Return [X, Y] of the center of cell containing provided text 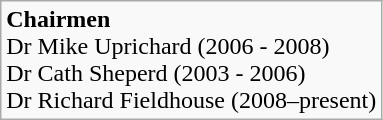
ChairmenDr Mike Uprichard (2006 - 2008) Dr Cath Sheperd (2003 - 2006) Dr Richard Fieldhouse (2008–present) [192, 60]
